Pinpoint the cell where the given text exists, returning its [X, Y] midpoint coordinate. 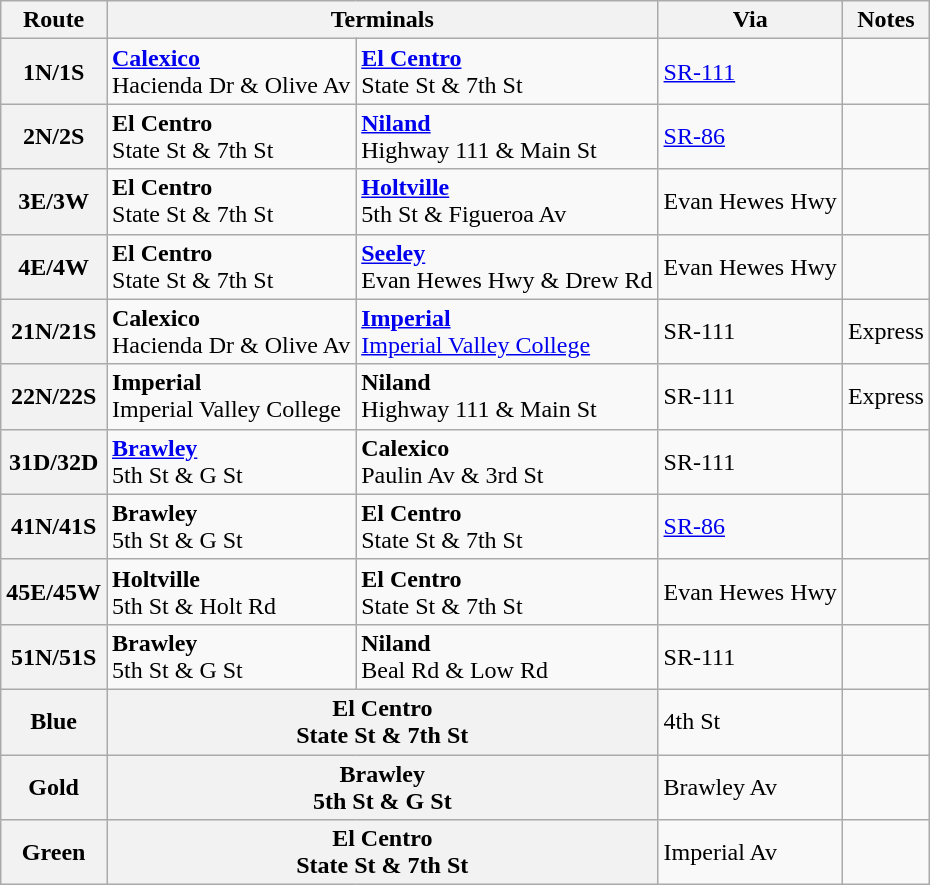
Notes [886, 20]
Imperial Av [750, 852]
CalexicoPaulin Av & 3rd St [507, 462]
Holtville5th St & Figueroa Av [507, 202]
4E/4W [54, 266]
Gold [54, 786]
22N/22S [54, 396]
21N/21S [54, 332]
Route [54, 20]
Green [54, 852]
Brawley Av [750, 786]
Holtville5th St & Holt Rd [230, 592]
2N/2S [54, 136]
Via [750, 20]
Blue [54, 722]
Terminals [382, 20]
NilandBeal Rd & Low Rd [507, 656]
41N/41S [54, 526]
4th St [750, 722]
3E/3W [54, 202]
51N/51S [54, 656]
1N/1S [54, 72]
SeeleyEvan Hewes Hwy & Drew Rd [507, 266]
31D/32D [54, 462]
45E/45W [54, 592]
